Detect which cell encompasses the target text, then output its (X, Y) center coordinate. 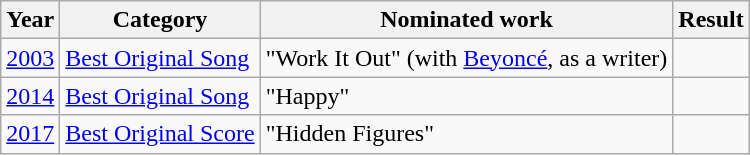
"Hidden Figures" (466, 134)
Best Original Score (160, 134)
Year (30, 20)
"Work It Out" (with Beyoncé, as a writer) (466, 58)
Category (160, 20)
Result (711, 20)
Nominated work (466, 20)
2017 (30, 134)
2003 (30, 58)
"Happy" (466, 96)
2014 (30, 96)
